Provide the (X, Y) coordinate of the cell's center where the given text is located.  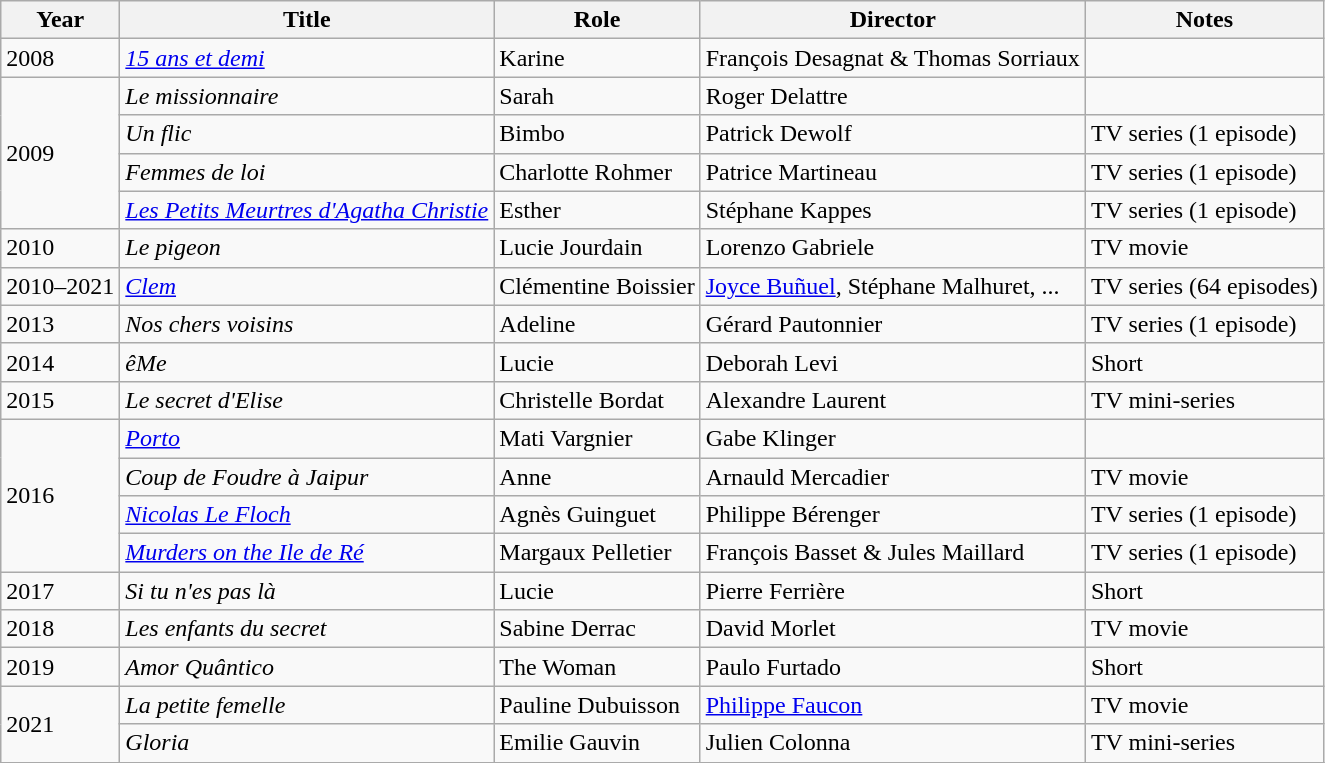
Nicolas Le Floch (307, 515)
Anne (597, 477)
Nos chers voisins (307, 324)
Un flic (307, 134)
2021 (60, 724)
2018 (60, 629)
Role (597, 20)
2015 (60, 400)
Les enfants du secret (307, 629)
2013 (60, 324)
Gérard Pautonnier (892, 324)
Lorenzo Gabriele (892, 248)
2019 (60, 667)
Porto (307, 438)
Emilie Gauvin (597, 743)
Le secret d'Elise (307, 400)
Notes (1204, 20)
Mati Vargnier (597, 438)
2017 (60, 591)
TV series (64 episodes) (1204, 286)
15 ans et demi (307, 58)
Philippe Faucon (892, 705)
Paulo Furtado (892, 667)
Amor Quântico (307, 667)
Director (892, 20)
François Desagnat & Thomas Sorriaux (892, 58)
Philippe Bérenger (892, 515)
Si tu n'es pas là (307, 591)
Agnès Guinguet (597, 515)
Lucie Jourdain (597, 248)
Christelle Bordat (597, 400)
Stéphane Kappes (892, 210)
Pauline Dubuisson (597, 705)
Murders on the Ile de Ré (307, 553)
Gloria (307, 743)
2009 (60, 153)
Karine (597, 58)
Pierre Ferrière (892, 591)
Julien Colonna (892, 743)
Sarah (597, 96)
Roger Delattre (892, 96)
Femmes de loi (307, 172)
Sabine Derrac (597, 629)
Clem (307, 286)
Clémentine Boissier (597, 286)
Coup de Foudre à Jaipur (307, 477)
Patrick Dewolf (892, 134)
Joyce Buñuel, Stéphane Malhuret, ... (892, 286)
2016 (60, 495)
Margaux Pelletier (597, 553)
Les Petits Meurtres d'Agatha Christie (307, 210)
David Morlet (892, 629)
Le pigeon (307, 248)
Year (60, 20)
êMe (307, 362)
2014 (60, 362)
Le missionnaire (307, 96)
François Basset & Jules Maillard (892, 553)
2008 (60, 58)
Bimbo (597, 134)
Arnauld Mercadier (892, 477)
Patrice Martineau (892, 172)
The Woman (597, 667)
2010–2021 (60, 286)
Esther (597, 210)
Deborah Levi (892, 362)
La petite femelle (307, 705)
2010 (60, 248)
Gabe Klinger (892, 438)
Title (307, 20)
Alexandre Laurent (892, 400)
Charlotte Rohmer (597, 172)
Adeline (597, 324)
